Find where the given text appears and provide that cell's center as [X, Y] coordinate. 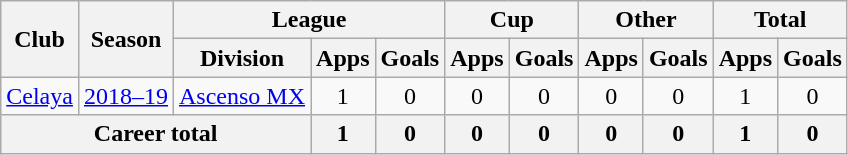
2018–19 [126, 96]
Season [126, 39]
Career total [156, 134]
Club [40, 39]
Cup [512, 20]
Total [780, 20]
League [310, 20]
Ascenso MX [242, 96]
Other [646, 20]
Celaya [40, 96]
Division [242, 58]
